For the text-containing cell, return its midpoint in [x, y] coordinate format. 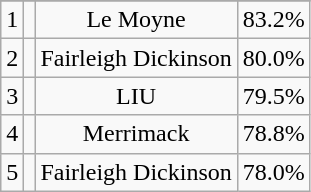
2 [12, 58]
79.5% [274, 96]
Merrimack [136, 134]
80.0% [274, 58]
3 [12, 96]
LIU [136, 96]
5 [12, 172]
4 [12, 134]
78.0% [274, 172]
Le Moyne [136, 20]
1 [12, 20]
78.8% [274, 134]
83.2% [274, 20]
